For the text-containing cell, return its midpoint in (x, y) coordinate format. 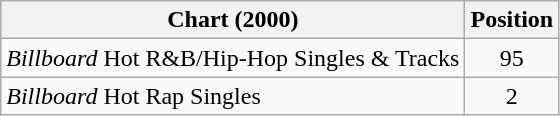
95 (512, 58)
Billboard Hot Rap Singles (233, 96)
2 (512, 96)
Position (512, 20)
Chart (2000) (233, 20)
Billboard Hot R&B/Hip-Hop Singles & Tracks (233, 58)
